Capture the cell that displays the provided text and extract its (x, y) central coordinate. 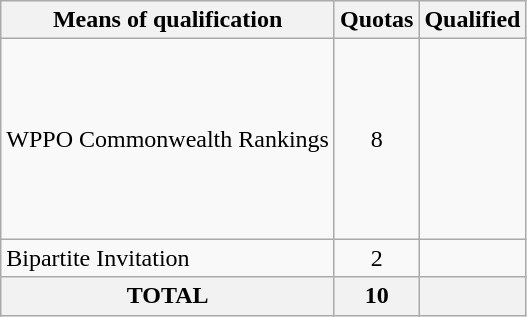
Bipartite Invitation (168, 258)
2 (376, 258)
Qualified (472, 20)
TOTAL (168, 296)
10 (376, 296)
Quotas (376, 20)
Means of qualification (168, 20)
8 (376, 139)
WPPO Commonwealth Rankings (168, 139)
